Pinpoint the cell where the given text exists, returning its [x, y] midpoint coordinate. 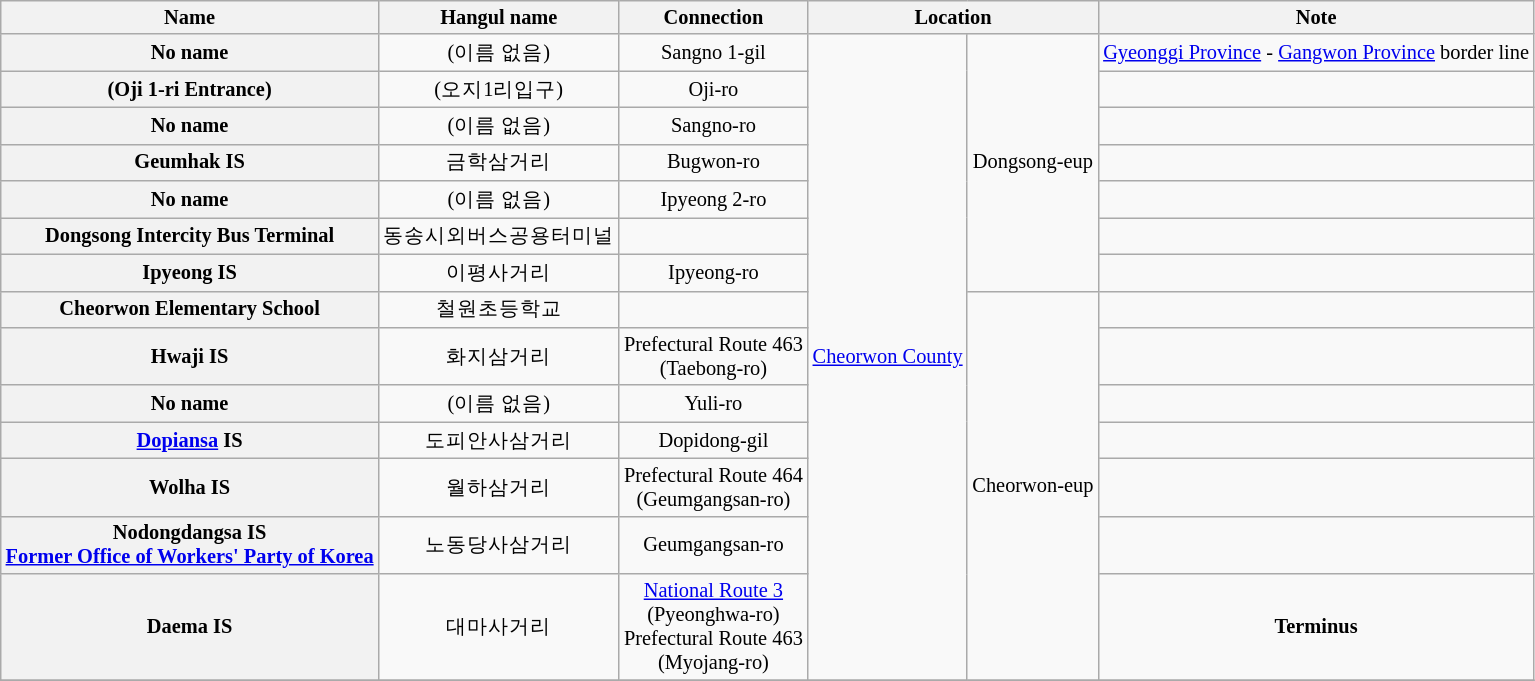
철원초등학교 [498, 310]
Cheorwon County [888, 356]
Bugwon-ro [714, 162]
Nodongdangsa ISFormer Office of Workers' Party of Korea [190, 545]
대마사거리 [498, 627]
Hwaji IS [190, 356]
Prefectural Route 463(Taebong-ro) [714, 356]
Hangul name [498, 17]
Cheorwon-eup [1032, 486]
Name [190, 17]
(오지1리입구) [498, 90]
금학삼거리 [498, 162]
Cheorwon Elementary School [190, 310]
Dopidong-gil [714, 440]
동송시외버스공용터미널 [498, 236]
이평사거리 [498, 272]
Geumhak IS [190, 162]
Ipyeong 2-ro [714, 200]
Yuli-ro [714, 404]
Daema IS [190, 627]
노동당사삼거리 [498, 545]
Terminus [1316, 627]
Dongsong Intercity Bus Terminal [190, 236]
National Route 3(Pyeonghwa-ro)Prefectural Route 463(Myojang-ro) [714, 627]
Geumgangsan-ro [714, 545]
Location [954, 17]
Dopiansa IS [190, 440]
Prefectural Route 464(Geumgangsan-ro) [714, 487]
Sangno-ro [714, 126]
Note [1316, 17]
월하삼거리 [498, 487]
(Oji 1-ri Entrance) [190, 90]
Connection [714, 17]
Ipyeong IS [190, 272]
Dongsong-eup [1032, 162]
Ipyeong-ro [714, 272]
Wolha IS [190, 487]
Gyeonggi Province - Gangwon Province border line [1316, 52]
화지삼거리 [498, 356]
Oji-ro [714, 90]
도피안사삼거리 [498, 440]
Sangno 1-gil [714, 52]
